Determine the [X, Y] coordinate at the center of the cell enclosing the given text.  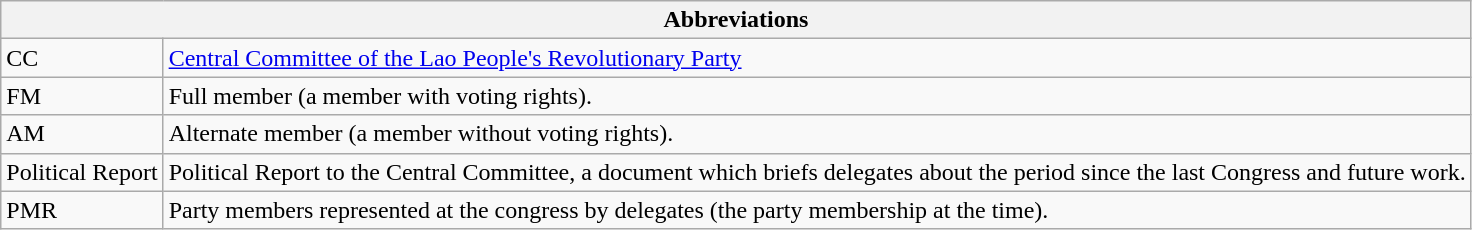
Political Report [82, 172]
Abbreviations [736, 20]
Political Report to the Central Committee, a document which briefs delegates about the period since the last Congress and future work. [817, 172]
CC [82, 58]
Party members represented at the congress by delegates (the party membership at the time). [817, 210]
Alternate member (a member without voting rights). [817, 134]
AM [82, 134]
FM [82, 96]
Central Committee of the Lao People's Revolutionary Party [817, 58]
Full member (a member with voting rights). [817, 96]
PMR [82, 210]
